Return [X, Y] of the center of cell containing provided text 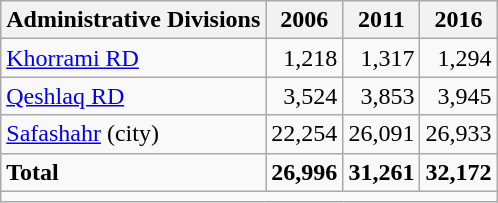
31,261 [382, 172]
26,091 [382, 134]
2006 [304, 20]
32,172 [458, 172]
26,996 [304, 172]
3,853 [382, 96]
1,317 [382, 58]
1,294 [458, 58]
Safashahr (city) [134, 134]
26,933 [458, 134]
Qeshlaq RD [134, 96]
Khorrami RD [134, 58]
1,218 [304, 58]
3,945 [458, 96]
2016 [458, 20]
3,524 [304, 96]
Administrative Divisions [134, 20]
Total [134, 172]
22,254 [304, 134]
2011 [382, 20]
